Detect which cell encompasses the target text, then output its [X, Y] center coordinate. 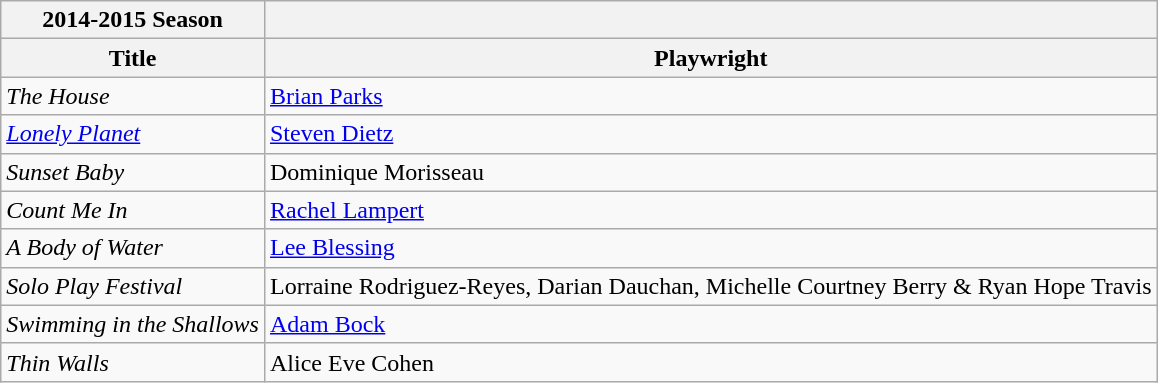
Adam Bock [710, 324]
2014-2015 Season [133, 20]
Lee Blessing [710, 248]
Dominique Morisseau [710, 172]
Steven Dietz [710, 134]
Rachel Lampert [710, 210]
The House [133, 96]
Alice Eve Cohen [710, 362]
Lonely Planet [133, 134]
Thin Walls [133, 362]
Playwright [710, 58]
Sunset Baby [133, 172]
Title [133, 58]
A Body of Water [133, 248]
Swimming in the Shallows [133, 324]
Lorraine Rodriguez-Reyes, Darian Dauchan, Michelle Courtney Berry & Ryan Hope Travis [710, 286]
Solo Play Festival [133, 286]
Brian Parks [710, 96]
Count Me In [133, 210]
